Search for the cell housing the specified text and yield its (X, Y) center coordinate. 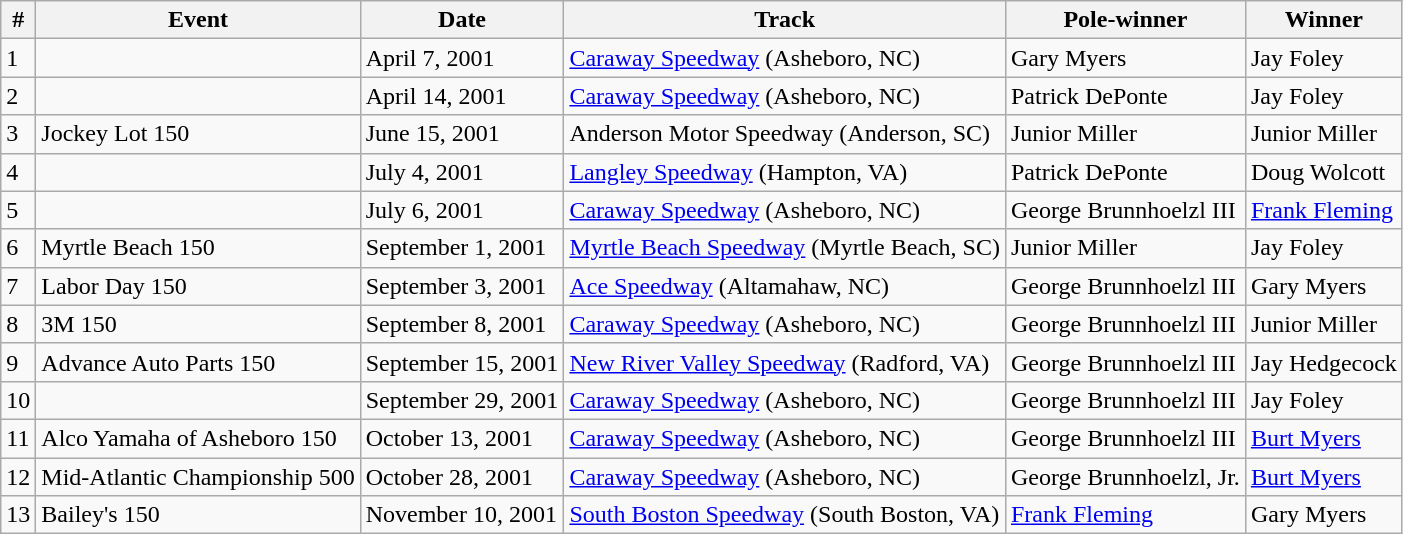
3 (18, 134)
Myrtle Beach 150 (198, 248)
2 (18, 96)
Advance Auto Parts 150 (198, 362)
# (18, 20)
13 (18, 515)
September 29, 2001 (462, 400)
Pole-winner (1125, 20)
11 (18, 438)
October 13, 2001 (462, 438)
September 8, 2001 (462, 324)
12 (18, 477)
3M 150 (198, 324)
5 (18, 210)
Mid-Atlantic Championship 500 (198, 477)
New River Valley Speedway (Radford, VA) (785, 362)
April 14, 2001 (462, 96)
10 (18, 400)
Alco Yamaha of Asheboro 150 (198, 438)
September 15, 2001 (462, 362)
September 1, 2001 (462, 248)
October 28, 2001 (462, 477)
1 (18, 58)
Myrtle Beach Speedway (Myrtle Beach, SC) (785, 248)
4 (18, 172)
6 (18, 248)
September 3, 2001 (462, 286)
Ace Speedway (Altamahaw, NC) (785, 286)
Event (198, 20)
Track (785, 20)
South Boston Speedway (South Boston, VA) (785, 515)
November 10, 2001 (462, 515)
Date (462, 20)
9 (18, 362)
April 7, 2001 (462, 58)
July 4, 2001 (462, 172)
June 15, 2001 (462, 134)
Anderson Motor Speedway (Anderson, SC) (785, 134)
Jockey Lot 150 (198, 134)
Langley Speedway (Hampton, VA) (785, 172)
8 (18, 324)
Labor Day 150 (198, 286)
Doug Wolcott (1324, 172)
Winner (1324, 20)
George Brunnhoelzl, Jr. (1125, 477)
Bailey's 150 (198, 515)
July 6, 2001 (462, 210)
Jay Hedgecock (1324, 362)
7 (18, 286)
